Pinpoint the cell where the given text exists, returning its [x, y] midpoint coordinate. 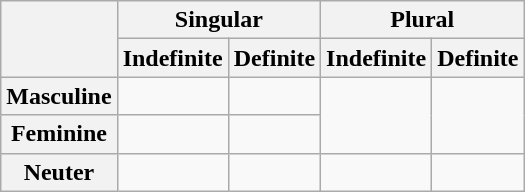
Singular [218, 20]
Plural [422, 20]
Masculine [59, 96]
Feminine [59, 134]
Neuter [59, 172]
